Return the [x, y] coordinate for the center point of the cell that contains the specified text.  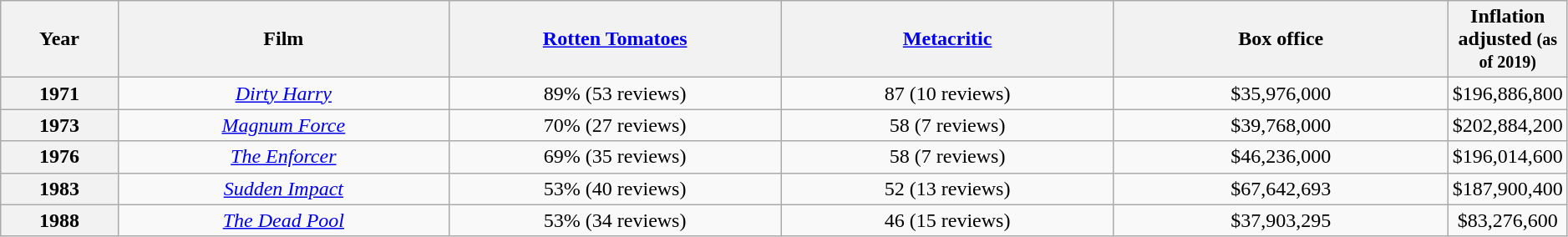
70% (27 reviews) [615, 125]
53% (40 reviews) [615, 189]
1988 [59, 220]
$196,886,800 [1507, 93]
$187,900,400 [1507, 189]
1973 [59, 125]
$39,768,000 [1281, 125]
Rotten Tomatoes [615, 39]
$67,642,693 [1281, 189]
89% (53 reviews) [615, 93]
Film [283, 39]
Year [59, 39]
$35,976,000 [1281, 93]
$196,014,600 [1507, 157]
$202,884,200 [1507, 125]
Inflation adjusted (as of 2019) [1507, 39]
Sudden Impact [283, 189]
Metacritic [947, 39]
53% (34 reviews) [615, 220]
The Enforcer [283, 157]
46 (15 reviews) [947, 220]
Magnum Force [283, 125]
1976 [59, 157]
The Dead Pool [283, 220]
1971 [59, 93]
87 (10 reviews) [947, 93]
$83,276,600 [1507, 220]
Box office [1281, 39]
69% (35 reviews) [615, 157]
$37,903,295 [1281, 220]
52 (13 reviews) [947, 189]
1983 [59, 189]
$46,236,000 [1281, 157]
Dirty Harry [283, 93]
